Scan for the cell matching the given text and deliver its [x, y] coordinate at center. 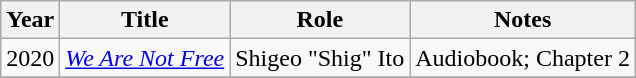
2020 [30, 58]
Audiobook; Chapter 2 [523, 58]
Title [145, 20]
Role [320, 20]
Shigeo "Shig" Ito [320, 58]
We Are Not Free [145, 58]
Notes [523, 20]
Year [30, 20]
